Scan for the cell matching the given text and deliver its [x, y] coordinate at center. 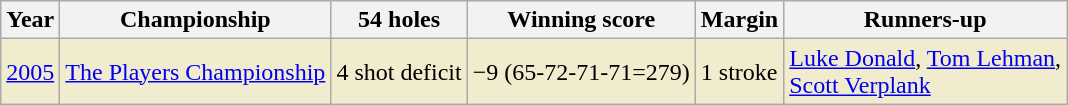
Luke Donald, Tom Lehman, Scott Verplank [926, 72]
4 shot deficit [399, 72]
2005 [30, 72]
1 stroke [739, 72]
Margin [739, 20]
Championship [196, 20]
−9 (65-72-71-71=279) [581, 72]
The Players Championship [196, 72]
Winning score [581, 20]
Year [30, 20]
54 holes [399, 20]
Runners-up [926, 20]
